Search for the cell housing the specified text and yield its (X, Y) center coordinate. 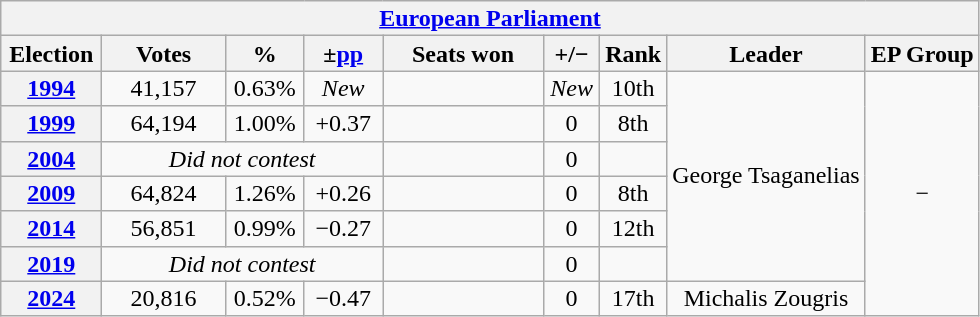
+/− (572, 54)
2024 (52, 298)
20,816 (164, 298)
10th (634, 88)
1999 (52, 124)
−0.47 (344, 298)
12th (634, 228)
−0.27 (344, 228)
+0.37 (344, 124)
2009 (52, 194)
1994 (52, 88)
0.52% (264, 298)
Votes (164, 54)
1.00% (264, 124)
% (264, 54)
Leader (766, 54)
56,851 (164, 228)
2004 (52, 158)
European Parliament (490, 18)
Election (52, 54)
Seats won (462, 54)
41,157 (164, 88)
1.26% (264, 194)
64,194 (164, 124)
±pp (344, 54)
Michalis Zougris (766, 298)
EP Group (922, 54)
− (922, 194)
2019 (52, 264)
Rank (634, 54)
17th (634, 298)
George Tsaganelias (766, 176)
+0.26 (344, 194)
0.99% (264, 228)
2014 (52, 228)
0.63% (264, 88)
64,824 (164, 194)
